Pinpoint the cell where the given text exists, returning its [X, Y] midpoint coordinate. 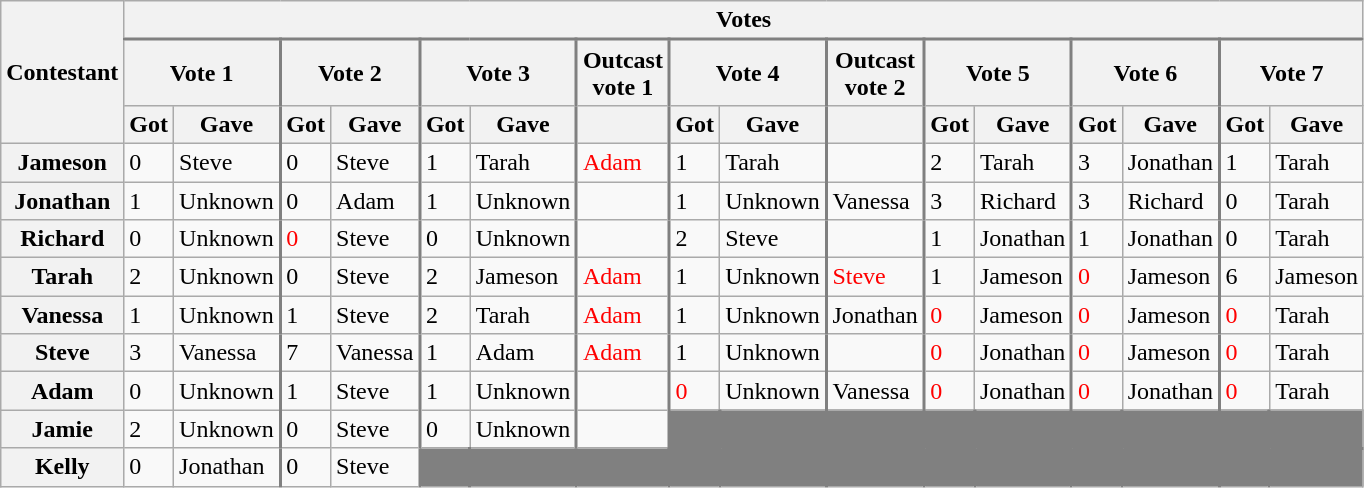
Jamie [62, 429]
7 [305, 353]
Vote 7 [1291, 73]
Vote 4 [748, 73]
Vote 3 [498, 73]
Contestant [62, 72]
Vote 5 [998, 73]
Votes [744, 20]
Outcastvote 2 [875, 73]
Kelly [62, 467]
Vote 6 [1146, 73]
Vote 1 [202, 73]
6 [1244, 277]
Vote 2 [350, 73]
Outcastvote 1 [624, 73]
